Determine the (x, y) coordinate at the center of the cell enclosing the given text.  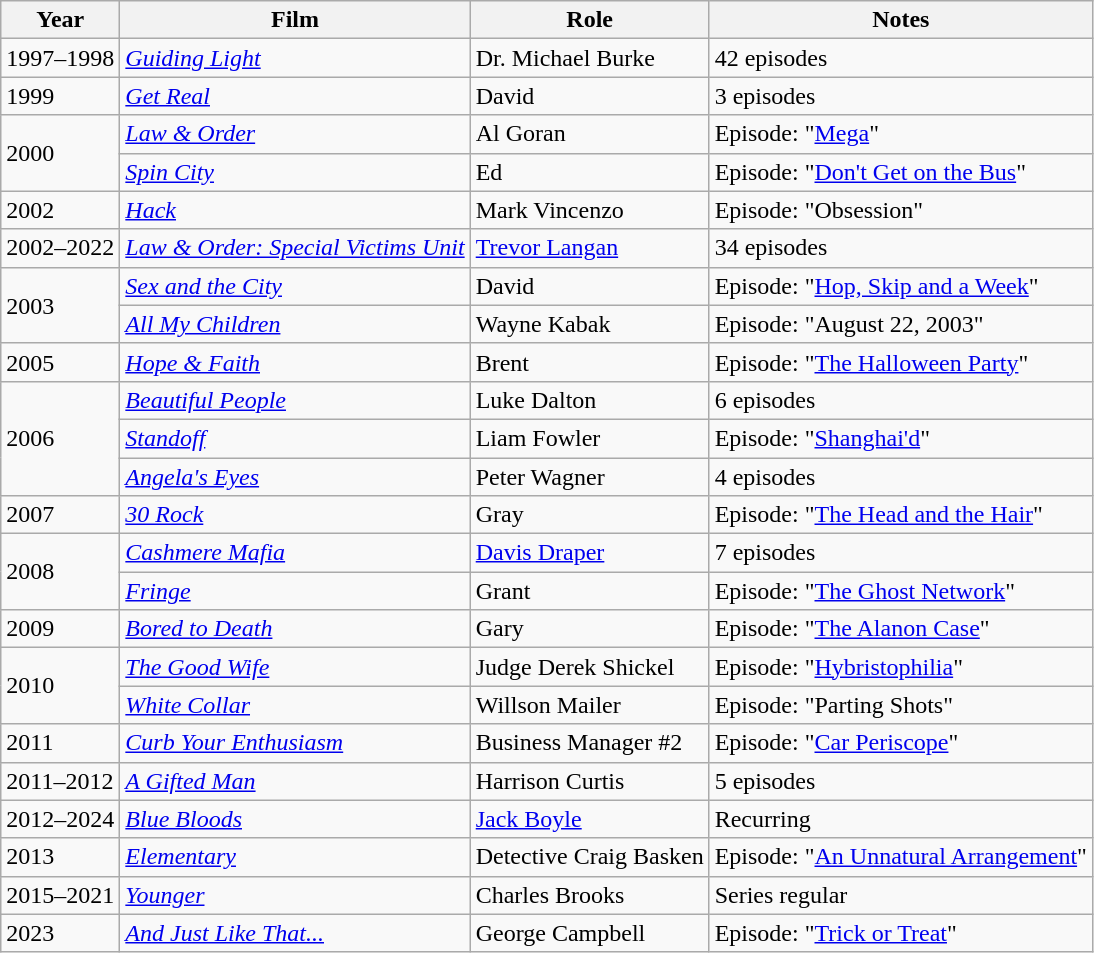
The Good Wife (295, 667)
2010 (60, 686)
White Collar (295, 705)
Curb Your Enthusiasm (295, 743)
Episode: "Car Periscope" (900, 743)
Hack (295, 210)
2007 (60, 515)
Law & Order: Special Victims Unit (295, 248)
1997–1998 (60, 58)
Gray (590, 515)
Notes (900, 20)
2011 (60, 743)
1999 (60, 96)
Al Goran (590, 134)
Episode: "The Head and the Hair" (900, 515)
Mark Vincenzo (590, 210)
Episode: "Shanghai'd" (900, 438)
7 episodes (900, 553)
4 episodes (900, 477)
Charles Brooks (590, 895)
Judge Derek Shickel (590, 667)
Brent (590, 362)
Episode: "Hop, Skip and a Week" (900, 286)
George Campbell (590, 933)
Beautiful People (295, 400)
Trevor Langan (590, 248)
Series regular (900, 895)
Peter Wagner (590, 477)
Detective Craig Basken (590, 857)
Episode: "The Halloween Party" (900, 362)
2000 (60, 153)
Episode: "An Unnatural Arrangement" (900, 857)
Episode: "Parting Shots" (900, 705)
Angela's Eyes (295, 477)
2015–2021 (60, 895)
Wayne Kabak (590, 324)
Business Manager #2 (590, 743)
Grant (590, 591)
Episode: "Obsession" (900, 210)
Fringe (295, 591)
Jack Boyle (590, 819)
Episode: "Mega" (900, 134)
Episode: "The Alanon Case" (900, 629)
2003 (60, 305)
Episode: "Don't Get on the Bus" (900, 172)
Standoff (295, 438)
Younger (295, 895)
34 episodes (900, 248)
Liam Fowler (590, 438)
2006 (60, 438)
Get Real (295, 96)
2002 (60, 210)
Role (590, 20)
All My Children (295, 324)
Spin City (295, 172)
2023 (60, 933)
Episode: "Hybristophilia" (900, 667)
Davis Draper (590, 553)
42 episodes (900, 58)
2013 (60, 857)
30 Rock (295, 515)
Blue Bloods (295, 819)
Episode: "The Ghost Network" (900, 591)
Hope & Faith (295, 362)
Harrison Curtis (590, 781)
Willson Mailer (590, 705)
Year (60, 20)
Bored to Death (295, 629)
2002–2022 (60, 248)
Film (295, 20)
5 episodes (900, 781)
Recurring (900, 819)
2005 (60, 362)
Luke Dalton (590, 400)
Law & Order (295, 134)
6 episodes (900, 400)
2012–2024 (60, 819)
Dr. Michael Burke (590, 58)
Cashmere Mafia (295, 553)
2008 (60, 572)
A Gifted Man (295, 781)
Episode: "August 22, 2003" (900, 324)
And Just Like That... (295, 933)
Ed (590, 172)
Elementary (295, 857)
Guiding Light (295, 58)
Episode: "Trick or Treat" (900, 933)
3 episodes (900, 96)
2011–2012 (60, 781)
Gary (590, 629)
Sex and the City (295, 286)
2009 (60, 629)
